For the text-containing cell, return its midpoint in [x, y] coordinate format. 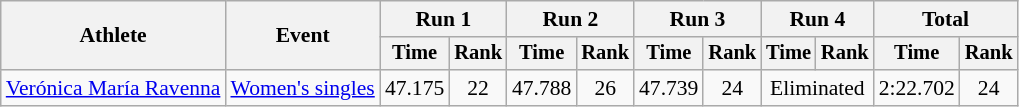
47.175 [414, 88]
Event [302, 36]
Run 3 [698, 19]
Run 1 [444, 19]
47.788 [542, 88]
Run 4 [817, 19]
2:22.702 [917, 88]
22 [478, 88]
26 [605, 88]
Athlete [114, 36]
Verónica María Ravenna [114, 88]
47.739 [668, 88]
Eliminated [817, 88]
Women's singles [302, 88]
Total [946, 19]
Run 2 [570, 19]
